Return the (X, Y) coordinate for the center point of the cell that contains the specified text.  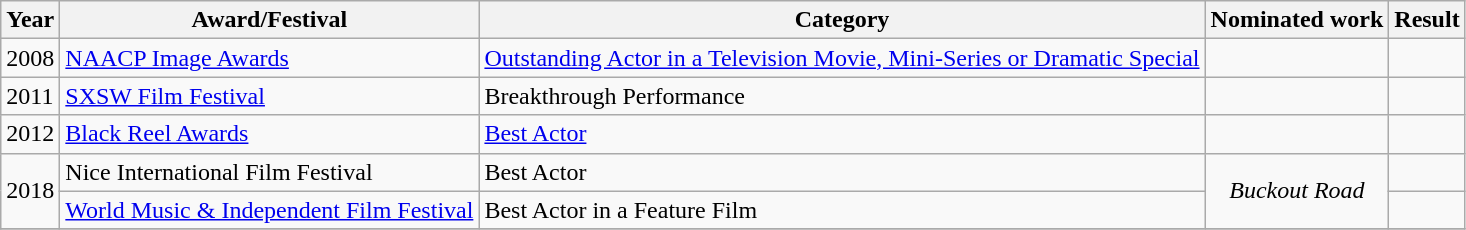
Award/Festival (270, 20)
Category (842, 20)
2011 (30, 96)
Best Actor in a Feature Film (842, 210)
Nominated work (1297, 20)
Outstanding Actor in a Television Movie, Mini-Series or Dramatic Special (842, 58)
Nice International Film Festival (270, 172)
2008 (30, 58)
Black Reel Awards (270, 134)
Breakthrough Performance (842, 96)
SXSW Film Festival (270, 96)
2012 (30, 134)
Result (1427, 20)
2018 (30, 191)
NAACP Image Awards (270, 58)
World Music & Independent Film Festival (270, 210)
Year (30, 20)
Buckout Road (1297, 191)
